For the text-containing cell, return its midpoint in [X, Y] coordinate format. 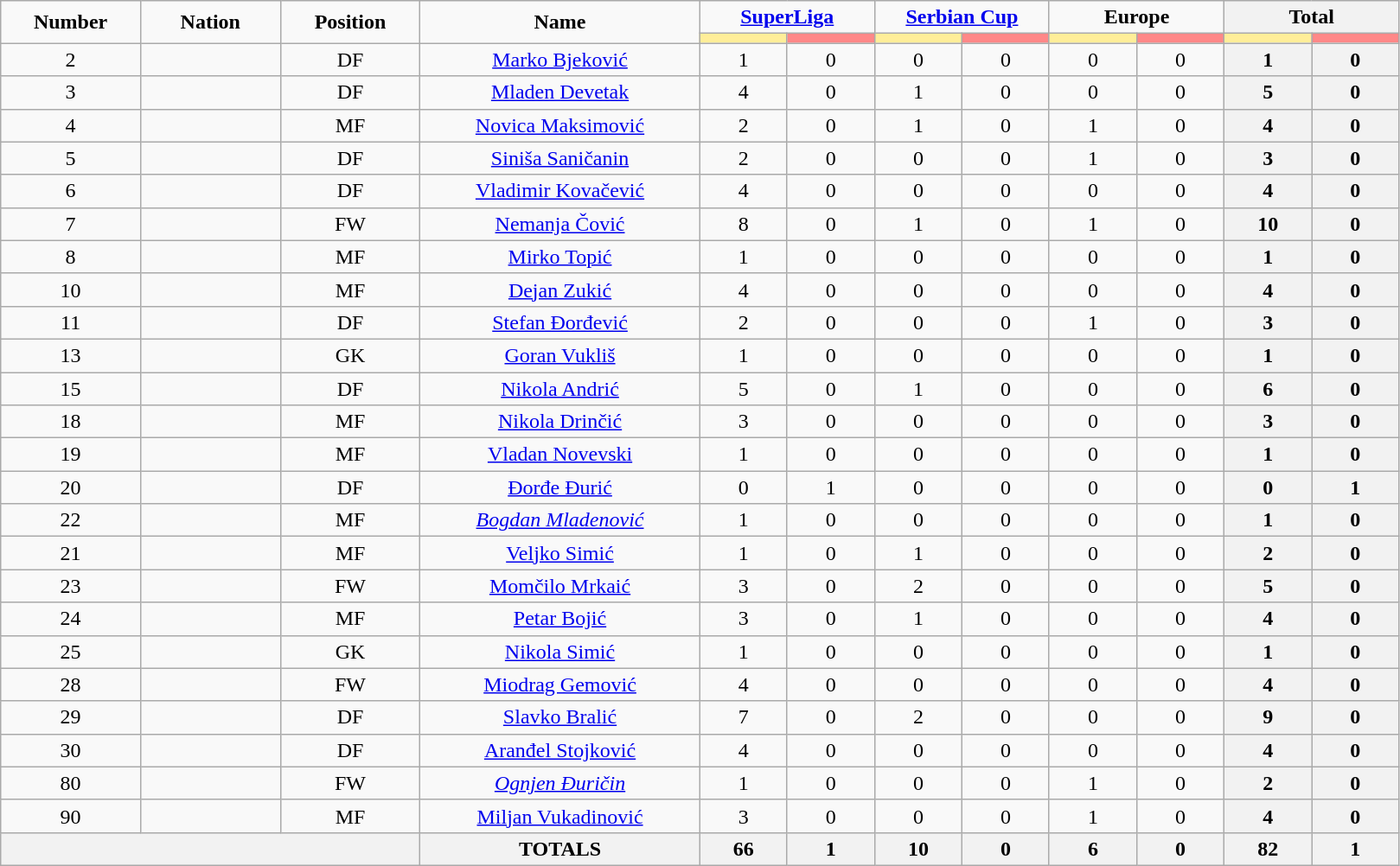
Name [560, 22]
Miljan Vukadinović [560, 816]
Total [1312, 17]
20 [71, 487]
Nikola Andrić [560, 388]
Slavko Bralić [560, 717]
23 [71, 586]
Veljko Simić [560, 553]
Marko Bjeković [560, 60]
SuperLiga [787, 17]
Mladen Devetak [560, 92]
Stefan Đorđević [560, 322]
13 [71, 355]
29 [71, 717]
21 [71, 553]
11 [71, 322]
Petar Bojić [560, 619]
Vladan Novevski [560, 455]
Siniša Saničanin [560, 158]
Serbian Cup [962, 17]
15 [71, 388]
66 [744, 849]
82 [1268, 849]
90 [71, 816]
Europe [1136, 17]
Nemanja Čović [560, 224]
Goran Vukliš [560, 355]
Number [71, 22]
Momčilo Mrkaić [560, 586]
Mirko Topić [560, 257]
9 [1268, 717]
Nikola Drinčić [560, 422]
Aranđel Stojković [560, 750]
25 [71, 652]
24 [71, 619]
Novica Maksimović [560, 125]
Ognjen Đuričin [560, 783]
Dejan Zukić [560, 290]
28 [71, 685]
Nation [210, 22]
TOTALS [560, 849]
Miodrag Gemović [560, 685]
Bogdan Mladenović [560, 520]
30 [71, 750]
19 [71, 455]
22 [71, 520]
Đorđe Đurić [560, 487]
Vladimir Kovačević [560, 191]
Position [350, 22]
Nikola Simić [560, 652]
80 [71, 783]
18 [71, 422]
